For the text-containing cell, return its midpoint in (x, y) coordinate format. 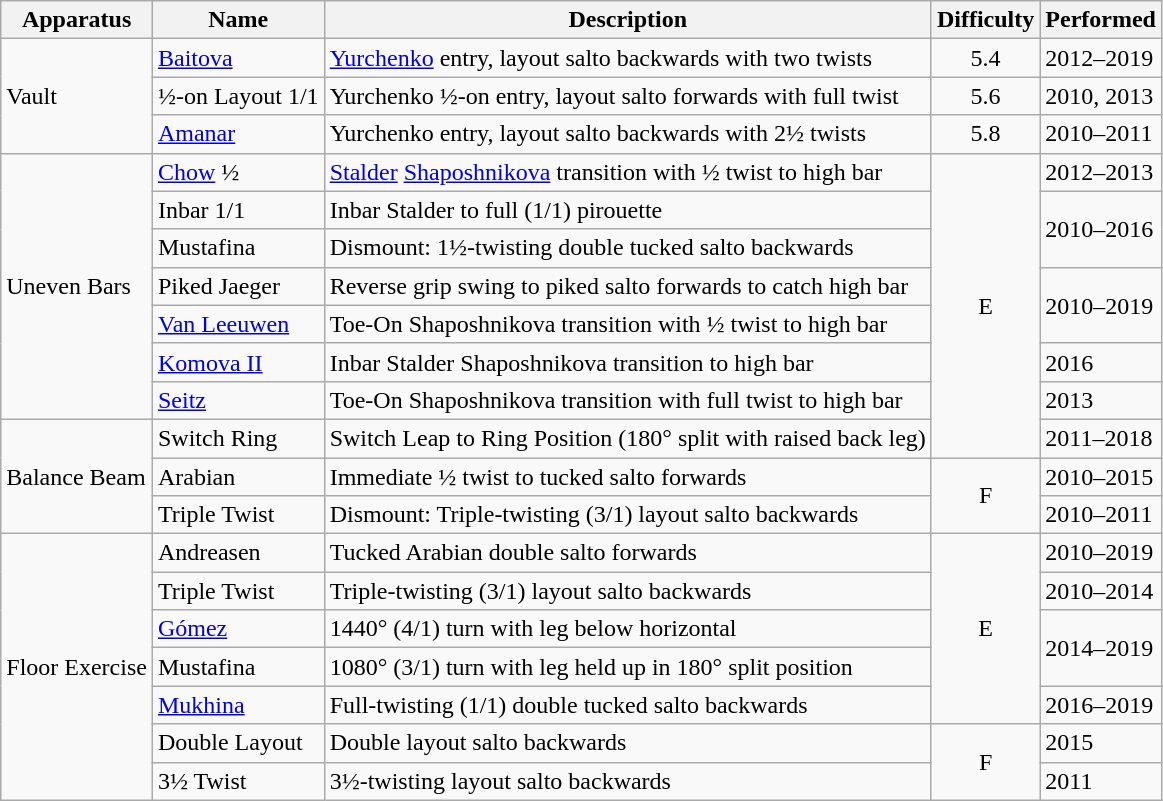
1080° (3/1) turn with leg held up in 180° split position (628, 667)
Mukhina (238, 705)
Baitova (238, 58)
Inbar Stalder Shaposhnikova transition to high bar (628, 362)
Gómez (238, 629)
2016–2019 (1101, 705)
Arabian (238, 477)
3½ Twist (238, 781)
2012–2019 (1101, 58)
2013 (1101, 400)
Difficulty (985, 20)
2010, 2013 (1101, 96)
Toe-On Shaposhnikova transition with full twist to high bar (628, 400)
Vault (77, 96)
5.8 (985, 134)
Stalder Shaposhnikova transition with ½ twist to high bar (628, 172)
Double layout salto backwards (628, 743)
2011 (1101, 781)
Yurchenko entry, layout salto backwards with 2½ twists (628, 134)
Chow ½ (238, 172)
2011–2018 (1101, 438)
Dismount: Triple-twisting (3/1) layout salto backwards (628, 515)
2012–2013 (1101, 172)
2010–2015 (1101, 477)
2010–2016 (1101, 229)
2014–2019 (1101, 648)
Triple-twisting (3/1) layout salto backwards (628, 591)
Piked Jaeger (238, 286)
Full-twisting (1/1) double tucked salto backwards (628, 705)
Balance Beam (77, 476)
Dismount: 1½-twisting double tucked salto backwards (628, 248)
Floor Exercise (77, 667)
Yurchenko ½-on entry, layout salto forwards with full twist (628, 96)
Seitz (238, 400)
Reverse grip swing to piked salto forwards to catch high bar (628, 286)
2016 (1101, 362)
Immediate ½ twist to tucked salto forwards (628, 477)
Van Leeuwen (238, 324)
Name (238, 20)
½-on Layout 1/1 (238, 96)
5.6 (985, 96)
1440° (4/1) turn with leg below horizontal (628, 629)
Switch Ring (238, 438)
Yurchenko entry, layout salto backwards with two twists (628, 58)
Inbar Stalder to full (1/1) pirouette (628, 210)
Double Layout (238, 743)
Komova II (238, 362)
Uneven Bars (77, 286)
Description (628, 20)
Toe-On Shaposhnikova transition with ½ twist to high bar (628, 324)
Inbar 1/1 (238, 210)
Performed (1101, 20)
Apparatus (77, 20)
5.4 (985, 58)
3½-twisting layout salto backwards (628, 781)
2010–2014 (1101, 591)
Amanar (238, 134)
2015 (1101, 743)
Switch Leap to Ring Position (180° split with raised back leg) (628, 438)
Andreasen (238, 553)
Tucked Arabian double salto forwards (628, 553)
